From the cell containing the given text, extract its center point as (x, y) coordinate. 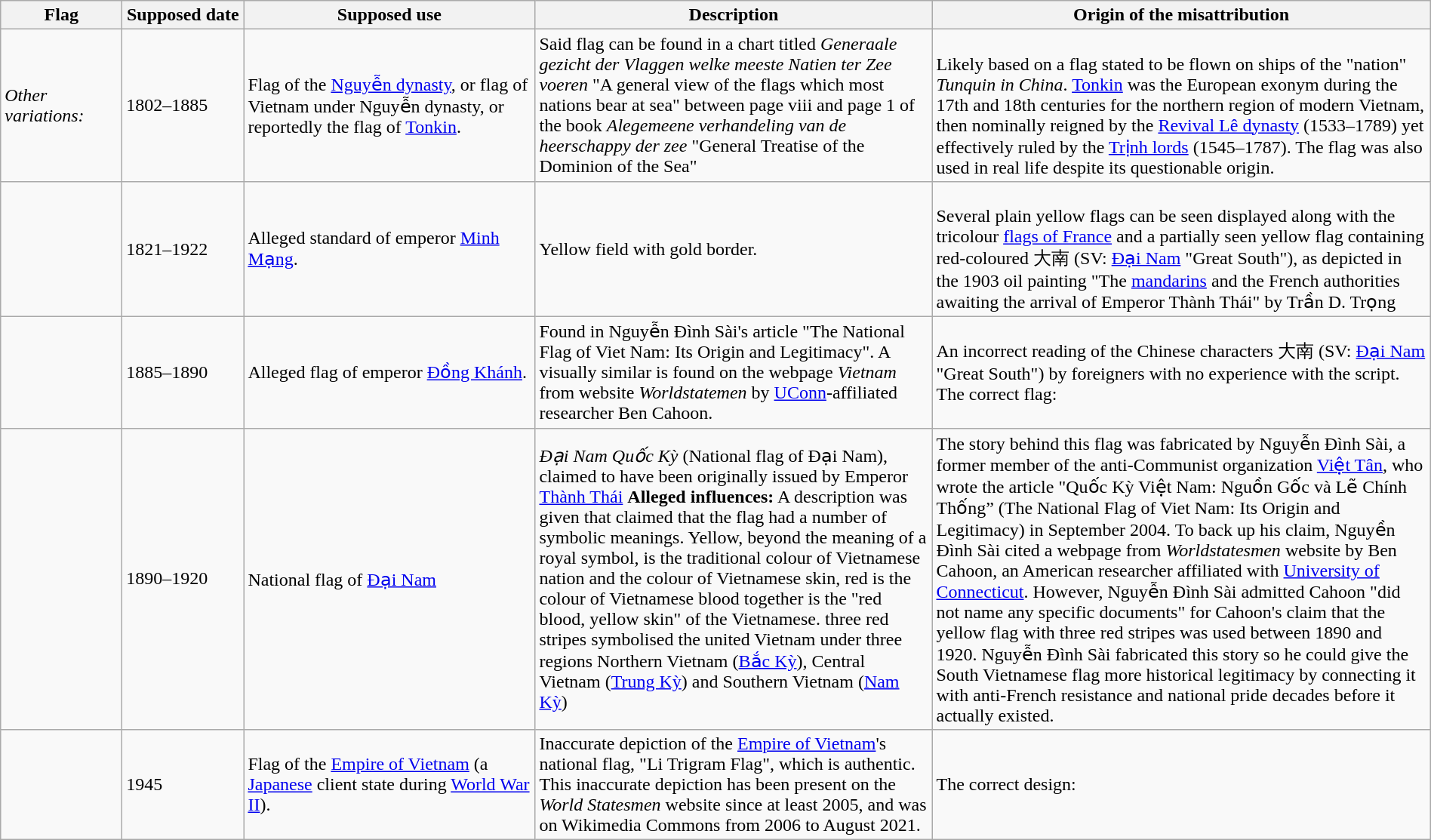
1802–1885 (183, 106)
1821–1922 (183, 249)
Flag of the Empire of Vietnam (a Japanese client state during World War II). (389, 785)
Supposed use (389, 15)
Origin of the misattribution (1181, 15)
1890–1920 (183, 579)
Yellow field with gold border. (734, 249)
1945 (183, 785)
Alleged standard of emperor Minh Mạng. (389, 249)
National flag of Đại Nam (389, 579)
Description (734, 15)
Alleged flag of emperor Đồng Khánh. (389, 372)
Flag of the Nguyễn dynasty, or flag of Vietnam under Nguyễn dynasty, or reportedly the flag of Tonkin. (389, 106)
The correct design: (1181, 785)
An incorrect reading of the Chinese characters 大南 (SV: Đại Nam "Great South") by foreigners with no experience with the script. The correct flag: (1181, 372)
Other variations: (62, 106)
Supposed date (183, 15)
1885–1890 (183, 372)
Flag (62, 15)
